Pinpoint the cell where the given text exists, returning its [X, Y] midpoint coordinate. 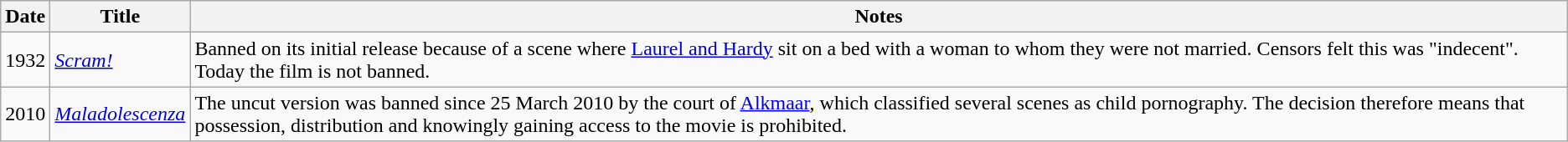
Date [25, 17]
Maladolescenza [121, 114]
1932 [25, 60]
Notes [879, 17]
Scram! [121, 60]
Title [121, 17]
2010 [25, 114]
